From the cell containing the given text, extract its center point as [x, y] coordinate. 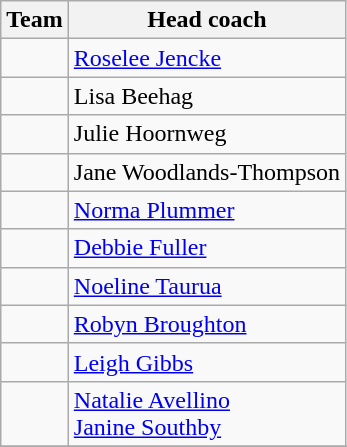
Norma Plummer [206, 210]
Noeline Taurua [206, 286]
Lisa Beehag [206, 96]
Leigh Gibbs [206, 362]
Robyn Broughton [206, 324]
Debbie Fuller [206, 248]
Roselee Jencke [206, 58]
Head coach [206, 20]
Jane Woodlands-Thompson [206, 172]
Natalie Avellino Janine Southby [206, 414]
Team [35, 20]
Julie Hoornweg [206, 134]
